Output the (x, y) coordinate of the center of the cell containing the given text.  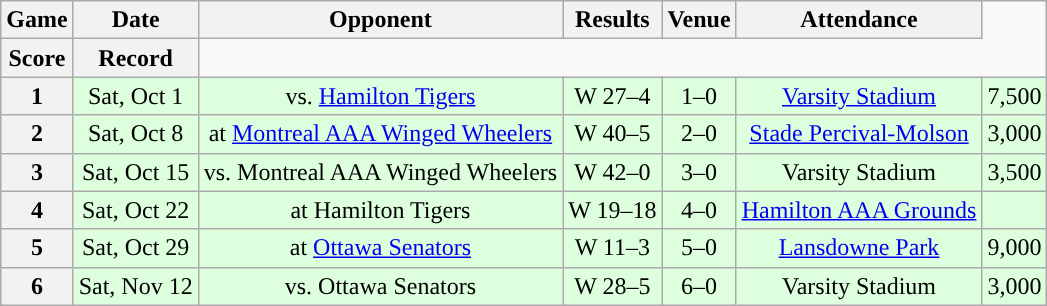
5–0 (699, 248)
vs. Ottawa Senators (380, 286)
1 (37, 96)
2–0 (699, 134)
W 42–0 (612, 172)
9,000 (1014, 248)
W 19–18 (612, 210)
6–0 (699, 286)
at Hamilton Tigers (380, 210)
4–0 (699, 210)
Opponent (380, 20)
Sat, Oct 29 (136, 248)
2 (37, 134)
Results (612, 20)
W 11–3 (612, 248)
W 28–5 (612, 286)
Date (136, 20)
W 27–4 (612, 96)
Venue (699, 20)
Sat, Nov 12 (136, 286)
5 (37, 248)
Record (136, 58)
Stade Percival-Molson (859, 134)
4 (37, 210)
3 (37, 172)
W 40–5 (612, 134)
at Montreal AAA Winged Wheelers (380, 134)
1–0 (699, 96)
Sat, Oct 8 (136, 134)
Sat, Oct 15 (136, 172)
7,500 (1014, 96)
Sat, Oct 1 (136, 96)
6 (37, 286)
Sat, Oct 22 (136, 210)
at Ottawa Senators (380, 248)
vs. Hamilton Tigers (380, 96)
Game (37, 20)
3–0 (699, 172)
Attendance (859, 20)
Hamilton AAA Grounds (859, 210)
Score (37, 58)
3,500 (1014, 172)
Lansdowne Park (859, 248)
vs. Montreal AAA Winged Wheelers (380, 172)
